Output the (x, y) coordinate of the center of the cell containing the given text.  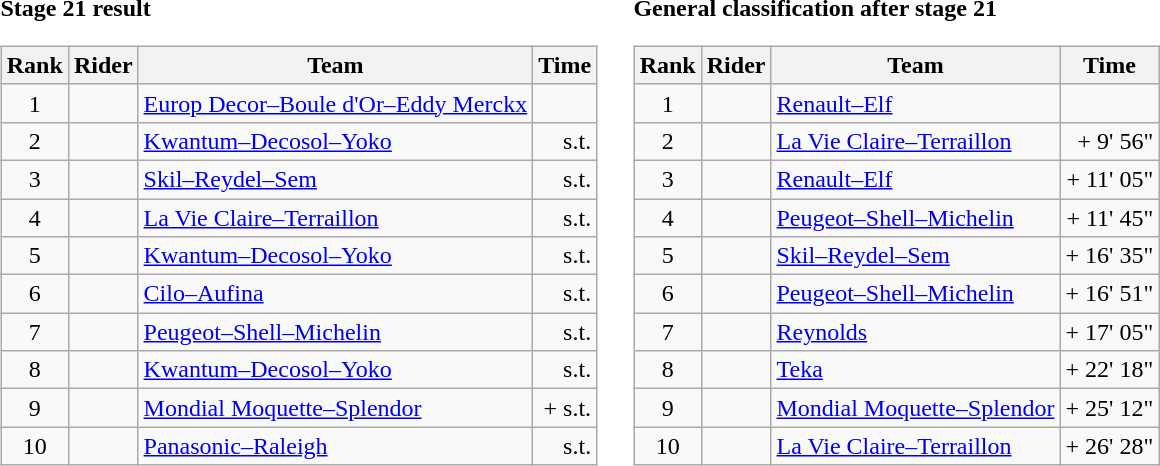
Reynolds (916, 332)
+ 25' 12" (1110, 408)
+ 11' 45" (1110, 217)
Teka (916, 370)
Cilo–Aufina (336, 294)
+ 26' 28" (1110, 446)
Europ Decor–Boule d'Or–Eddy Merckx (336, 103)
Panasonic–Raleigh (336, 446)
+ 16' 51" (1110, 294)
+ 17' 05" (1110, 332)
+ 11' 05" (1110, 179)
+ 9' 56" (1110, 141)
+ 16' 35" (1110, 256)
+ 22' 18" (1110, 370)
+ s.t. (565, 408)
